Provide the [X, Y] coordinate of the cell's center where the given text is located.  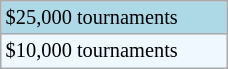
$25,000 tournaments [114, 17]
$10,000 tournaments [114, 51]
